Provide the [X, Y] coordinate of the cell's center where the given text is located.  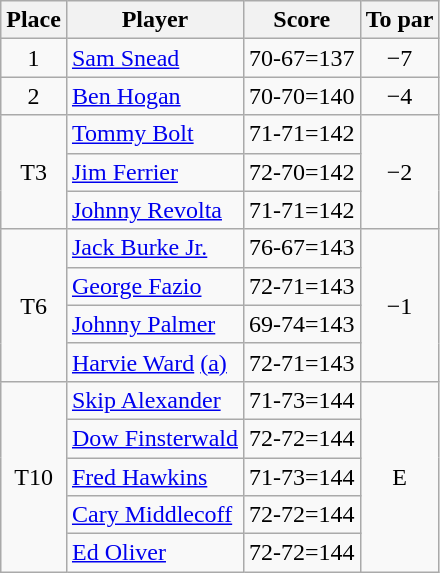
Fred Hawkins [154, 477]
−2 [400, 172]
Johnny Revolta [154, 210]
Ben Hogan [154, 96]
1 [34, 58]
E [400, 476]
−4 [400, 96]
76-67=143 [302, 248]
70-67=137 [302, 58]
−7 [400, 58]
69-74=143 [302, 324]
Johnny Palmer [154, 324]
72-70=142 [302, 172]
To par [400, 20]
Player [154, 20]
−1 [400, 305]
Score [302, 20]
George Fazio [154, 286]
70-70=140 [302, 96]
Jack Burke Jr. [154, 248]
Place [34, 20]
Tommy Bolt [154, 134]
T6 [34, 305]
T10 [34, 476]
T3 [34, 172]
Skip Alexander [154, 400]
Cary Middlecoff [154, 515]
Dow Finsterwald [154, 438]
2 [34, 96]
Jim Ferrier [154, 172]
Ed Oliver [154, 553]
Harvie Ward (a) [154, 362]
Sam Snead [154, 58]
